Search for the cell housing the specified text and yield its [X, Y] center coordinate. 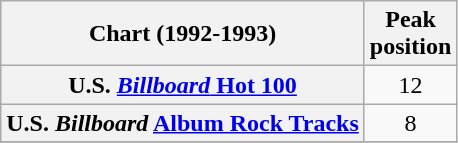
Chart (1992-1993) [183, 34]
U.S. Billboard Hot 100 [183, 85]
U.S. Billboard Album Rock Tracks [183, 123]
12 [410, 85]
Peakposition [410, 34]
8 [410, 123]
